Identify which cell holds the provided text, then report its (X, Y) central coordinate. 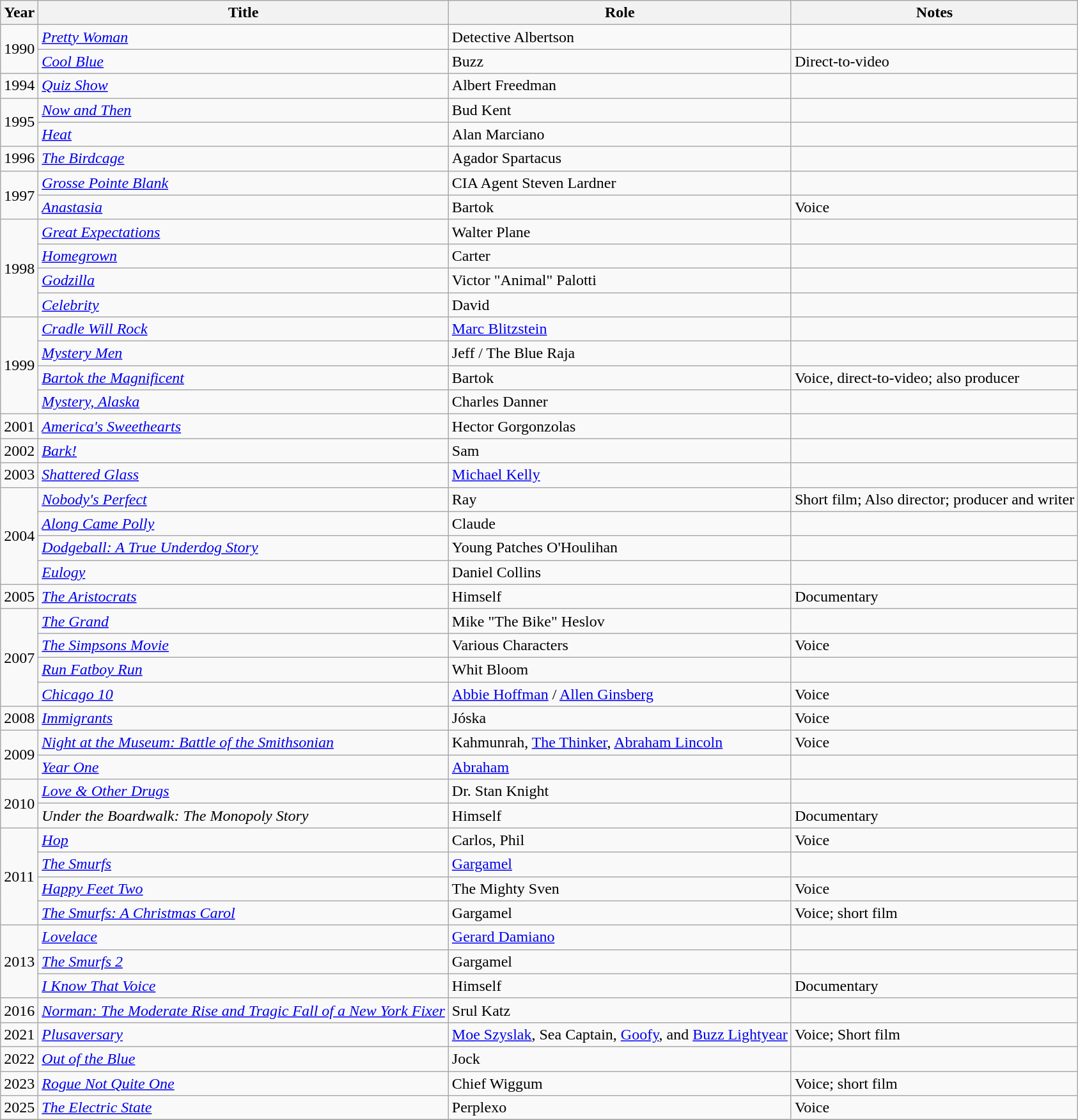
Now and Then (243, 110)
The Mighty Sven (620, 889)
Shattered Glass (243, 475)
Walter Plane (620, 231)
Albert Freedman (620, 86)
Sam (620, 451)
2021 (19, 1034)
1998 (19, 268)
Direct-to-video (934, 61)
Happy Feet Two (243, 889)
2002 (19, 451)
Detective Albertson (620, 37)
Abraham (620, 767)
Hector Gorgonzolas (620, 426)
Hop (243, 840)
The Smurfs 2 (243, 961)
1996 (19, 159)
Abbie Hoffman / Allen Ginsberg (620, 694)
Voice; Short film (934, 1034)
Mystery Men (243, 354)
Alan Marciano (620, 134)
Bark! (243, 451)
Under the Boardwalk: The Monopoly Story (243, 816)
Homegrown (243, 256)
Buzz (620, 61)
2016 (19, 1010)
Jock (620, 1059)
1994 (19, 86)
Year One (243, 767)
2003 (19, 475)
1999 (19, 366)
2013 (19, 961)
Anastasia (243, 207)
Perplexo (620, 1108)
The Electric State (243, 1108)
Charles Danner (620, 402)
The Smurfs (243, 864)
Nobody's Perfect (243, 499)
Gerard Damiano (620, 937)
The Birdcage (243, 159)
2001 (19, 426)
Heat (243, 134)
The Aristocrats (243, 596)
Moe Szyslak, Sea Captain, Goofy, and Buzz Lightyear (620, 1034)
Run Fatboy Run (243, 669)
Grosse Pointe Blank (243, 183)
Title (243, 13)
2008 (19, 719)
Michael Kelly (620, 475)
2010 (19, 804)
Short film; Also director; producer and writer (934, 499)
America's Sweethearts (243, 426)
Night at the Museum: Battle of the Smithsonian (243, 743)
Daniel Collins (620, 572)
Various Characters (620, 645)
Jeff / The Blue Raja (620, 354)
Jóska (620, 719)
1990 (19, 49)
The Simpsons Movie (243, 645)
1995 (19, 122)
Rogue Not Quite One (243, 1084)
I Know That Voice (243, 986)
Immigrants (243, 719)
Role (620, 13)
Norman: The Moderate Rise and Tragic Fall of a New York Fixer (243, 1010)
Cradle Will Rock (243, 329)
Chicago 10 (243, 694)
Voice, direct-to-video; also producer (934, 378)
2011 (19, 876)
Dr. Stan Knight (620, 791)
The Grand (243, 621)
Victor "Animal" Palotti (620, 280)
Kahmunrah, The Thinker, Abraham Lincoln (620, 743)
Pretty Woman (243, 37)
Plusaversary (243, 1034)
1997 (19, 195)
Chief Wiggum (620, 1084)
Love & Other Drugs (243, 791)
Great Expectations (243, 231)
Young Patches O'Houlihan (620, 548)
Year (19, 13)
Celebrity (243, 305)
Out of the Blue (243, 1059)
Godzilla (243, 280)
2004 (19, 536)
Claude (620, 524)
Lovelace (243, 937)
Srul Katz (620, 1010)
Mystery, Alaska (243, 402)
Carter (620, 256)
Dodgeball: A True Underdog Story (243, 548)
Bud Kent (620, 110)
2023 (19, 1084)
Whit Bloom (620, 669)
David (620, 305)
Carlos, Phil (620, 840)
Mike "The Bike" Heslov (620, 621)
2005 (19, 596)
Cool Blue (243, 61)
Notes (934, 13)
Along Came Polly (243, 524)
Ray (620, 499)
Marc Blitzstein (620, 329)
2022 (19, 1059)
CIA Agent Steven Lardner (620, 183)
Eulogy (243, 572)
2009 (19, 755)
2007 (19, 657)
2025 (19, 1108)
Agador Spartacus (620, 159)
The Smurfs: A Christmas Carol (243, 913)
Quiz Show (243, 86)
Bartok the Magnificent (243, 378)
